Return (x, y) of the center of cell containing provided text 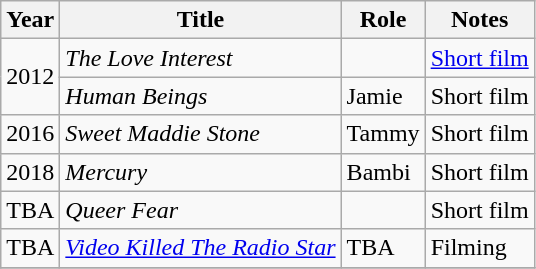
Notes (480, 20)
2012 (30, 77)
Bambi (383, 172)
2016 (30, 134)
Mercury (200, 172)
2018 (30, 172)
Year (30, 20)
The Love Interest (200, 58)
Human Beings (200, 96)
Filming (480, 248)
Tammy (383, 134)
Role (383, 20)
Video Killed The Radio Star (200, 248)
Title (200, 20)
Sweet Maddie Stone (200, 134)
Jamie (383, 96)
Queer Fear (200, 210)
